Locate the cell with the specified text and output its [x, y] center coordinate. 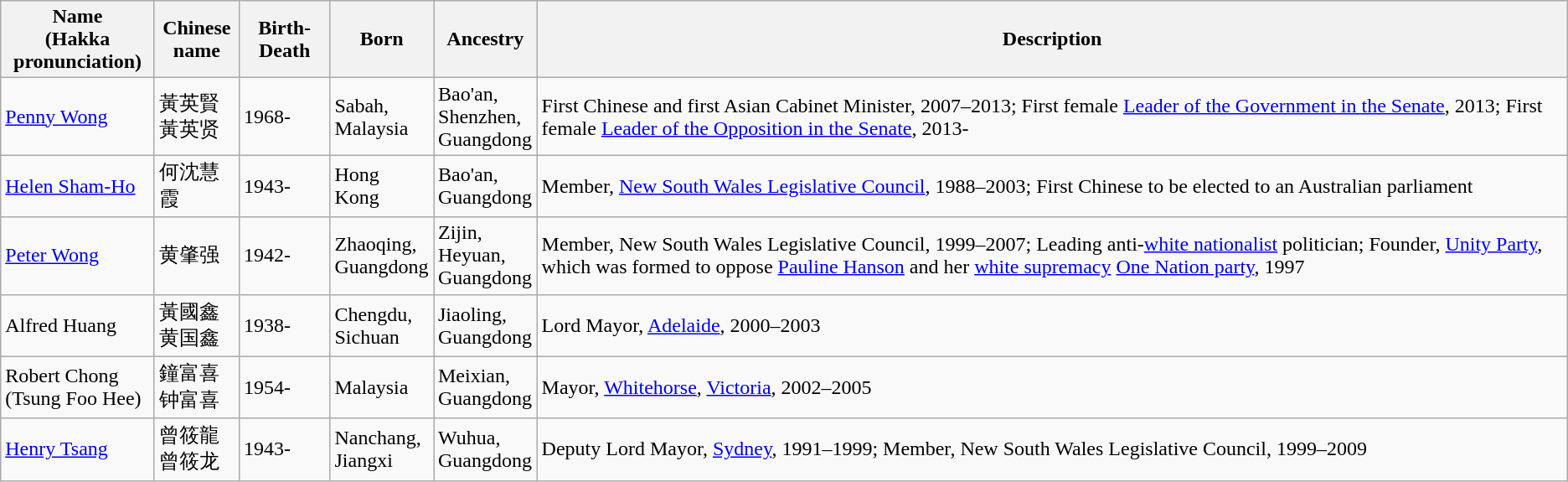
Mayor, Whitehorse, Victoria, 2002–2005 [1052, 387]
曾筱龍曾筱龙 [196, 449]
Zijin, Heyuan, Guangdong [486, 256]
1938- [285, 325]
Bao'an, Shenzhen, Guangdong [486, 117]
Robert Chong(Tsung Foo Hee) [78, 387]
黃國鑫黄国鑫 [196, 325]
1954- [285, 387]
鐘富喜钟富喜 [196, 387]
Jiaoling, Guangdong [486, 325]
Penny Wong [78, 117]
Alfred Huang [78, 325]
黄肇强 [196, 256]
Born [382, 39]
Henry Tsang [78, 449]
1942- [285, 256]
Meixian, Guangdong [486, 387]
Bao'an, Guangdong [486, 186]
Birth-Death [285, 39]
黃英賢黃英贤 [196, 117]
Chengdu, Sichuan [382, 325]
Member, New South Wales Legislative Council, 1988–2003; First Chinese to be elected to an Australian parliament [1052, 186]
Lord Mayor, Adelaide, 2000–2003 [1052, 325]
何沈慧霞 [196, 186]
Wuhua, Guangdong [486, 449]
Chinese name [196, 39]
Hong Kong [382, 186]
Helen Sham-Ho [78, 186]
Sabah, Malaysia [382, 117]
Zhaoqing, Guangdong [382, 256]
1968- [285, 117]
Description [1052, 39]
Deputy Lord Mayor, Sydney, 1991–1999; Member, New South Wales Legislative Council, 1999–2009 [1052, 449]
Malaysia [382, 387]
Name(Hakka pronunciation) [78, 39]
Peter Wong [78, 256]
Nanchang, Jiangxi [382, 449]
Ancestry [486, 39]
